Provide the (X, Y) coordinate of the cell's center where the given text is located.  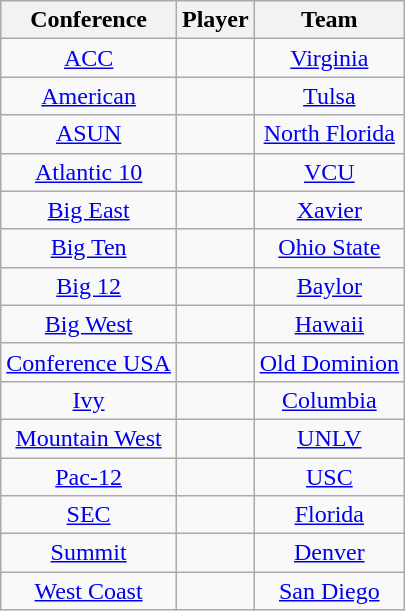
Ohio State (329, 248)
Mountain West (89, 438)
Florida (329, 515)
Pac-12 (89, 477)
UNLV (329, 438)
Hawaii (329, 324)
Columbia (329, 400)
West Coast (89, 591)
Player (215, 20)
North Florida (329, 134)
VCU (329, 172)
Ivy (89, 400)
San Diego (329, 591)
USC (329, 477)
Old Dominion (329, 362)
Baylor (329, 286)
Virginia (329, 58)
Xavier (329, 210)
Big Ten (89, 248)
Team (329, 20)
Big 12 (89, 286)
Conference USA (89, 362)
Tulsa (329, 96)
Summit (89, 553)
ASUN (89, 134)
Big East (89, 210)
ACC (89, 58)
Denver (329, 553)
Conference (89, 20)
American (89, 96)
SEC (89, 515)
Atlantic 10 (89, 172)
Big West (89, 324)
